Extract the [X, Y] coordinate from the center of the cell holding the provided text.  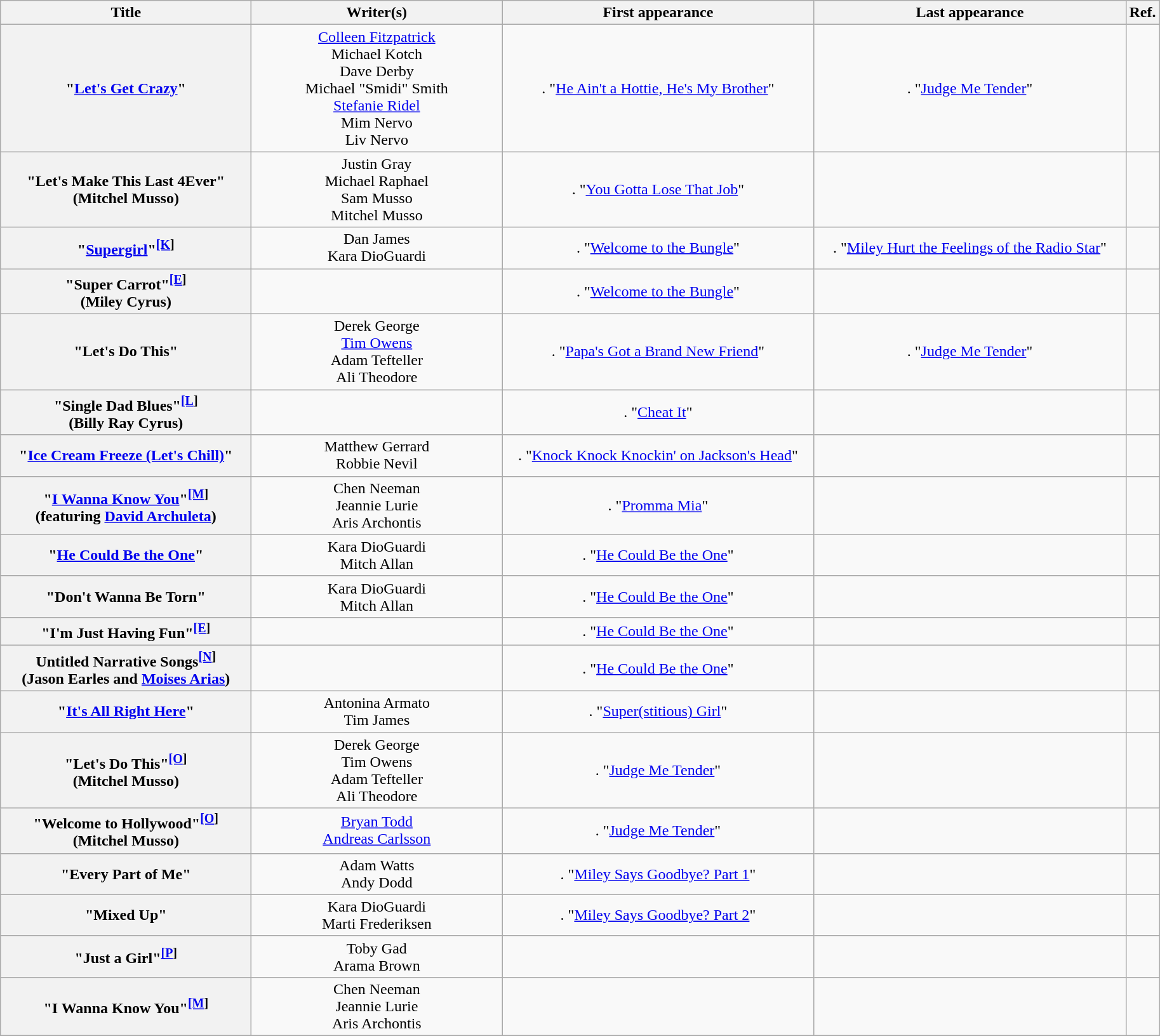
Writer(s) [377, 13]
"Every Part of Me" [126, 873]
First appearance [658, 13]
"Supergirl"[K] [126, 248]
. "You Gotta Lose That Job" [658, 189]
"Don't Wanna Be Torn" [126, 597]
"I'm Just Having Fun"[E] [126, 631]
"It's All Right Here" [126, 712]
Kara DioGuardi Marti Frederiksen [377, 915]
Adam Watts Andy Dodd [377, 873]
Title [126, 13]
Toby Gad Arama Brown [377, 956]
. "Miley Says Goodbye? Part 2" [658, 915]
"I Wanna Know You"[M] (featuring David Archuleta) [126, 505]
. "Miley Says Goodbye? Part 1" [658, 873]
"Super Carrot"[E] (Miley Cyrus) [126, 291]
Justin Gray Michael Raphael Sam Musso Mitchel Musso [377, 189]
. "Miley Hurt the Feelings of the Radio Star" [970, 248]
"Let's Make This Last 4Ever" (Mitchel Musso) [126, 189]
Last appearance [970, 13]
. "Papa's Got a Brand New Friend" [658, 352]
"Mixed Up" [126, 915]
"Ice Cream Freeze (Let's Chill)" [126, 456]
Ref. [1143, 13]
"Welcome to Hollywood"[O] (Mitchel Musso) [126, 831]
"Just a Girl"[P] [126, 956]
"He Could Be the One" [126, 555]
. "Cheat It" [658, 413]
. "Promma Mia" [658, 505]
Antonina Armato Tim James [377, 712]
"Let's Do This" [126, 352]
"Let's Do This"[O] (Mitchel Musso) [126, 771]
"Let's Get Crazy" [126, 88]
. "Super(stitious) Girl" [658, 712]
Bryan Todd Andreas Carlsson [377, 831]
. "Knock Knock Knockin' on Jackson's Head" [658, 456]
. "He Ain't a Hottie, He's My Brother" [658, 88]
Dan James Kara DioGuardi [377, 248]
Colleen Fitzpatrick Michael Kotch Dave Derby Michael "Smidi" Smith Stefanie Ridel Mim Nervo Liv Nervo [377, 88]
"I Wanna Know You"[M] [126, 1006]
Untitled Narrative Songs[N] (Jason Earles and Moises Arias) [126, 668]
"Single Dad Blues"[L] (Billy Ray Cyrus) [126, 413]
Matthew Gerrard Robbie Nevil [377, 456]
